Identify which cell holds the provided text, then report its (x, y) central coordinate. 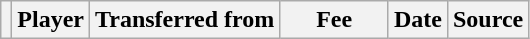
Date (418, 20)
Player (51, 20)
Source (488, 20)
Fee (334, 20)
Transferred from (185, 20)
